Search for the cell housing the specified text and yield its (X, Y) center coordinate. 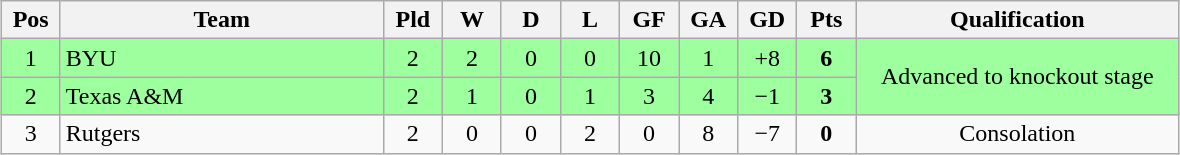
GF (650, 20)
Consolation (1018, 134)
Pts (826, 20)
D (530, 20)
L (590, 20)
6 (826, 58)
8 (708, 134)
−1 (768, 96)
4 (708, 96)
Qualification (1018, 20)
Advanced to knockout stage (1018, 77)
Rutgers (222, 134)
Pld (412, 20)
Team (222, 20)
W (472, 20)
+8 (768, 58)
GD (768, 20)
GA (708, 20)
Pos (30, 20)
BYU (222, 58)
−7 (768, 134)
Texas A&M (222, 96)
10 (650, 58)
